Output the (X, Y) coordinate of the center of the cell containing the given text.  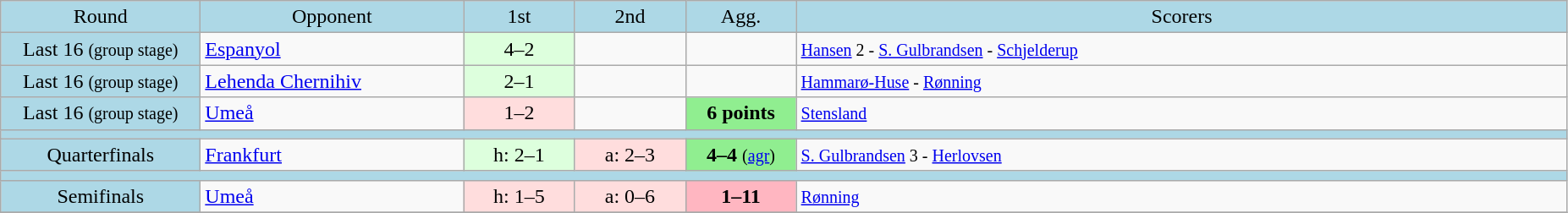
Hansen 2 - S. Gulbrandsen - Schjelderup (1181, 49)
Rønning (1181, 196)
6 points (741, 113)
1–11 (741, 196)
4–4 (agr) (741, 155)
Espanyol (332, 49)
Hammarø-Huse - Rønning (1181, 81)
Quarterfinals (101, 155)
2nd (630, 17)
Opponent (332, 17)
S. Gulbrandsen 3 - Herlovsen (1181, 155)
4–2 (520, 49)
h: 1–5 (520, 196)
a: 0–6 (630, 196)
h: 2–1 (520, 155)
Scorers (1181, 17)
1st (520, 17)
Semifinals (101, 196)
Stensland (1181, 113)
a: 2–3 (630, 155)
Round (101, 17)
2–1 (520, 81)
Frankfurt (332, 155)
Lehenda Chernihiv (332, 81)
1–2 (520, 113)
Agg. (741, 17)
